Search for the cell housing the specified text and yield its [X, Y] center coordinate. 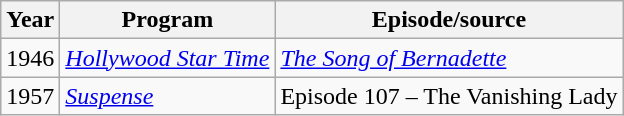
Program [168, 20]
Episode 107 – The Vanishing Lady [449, 96]
The Song of Bernadette [449, 58]
1946 [30, 58]
Suspense [168, 96]
Year [30, 20]
Hollywood Star Time [168, 58]
1957 [30, 96]
Episode/source [449, 20]
